For the text-containing cell, return its midpoint in (x, y) coordinate format. 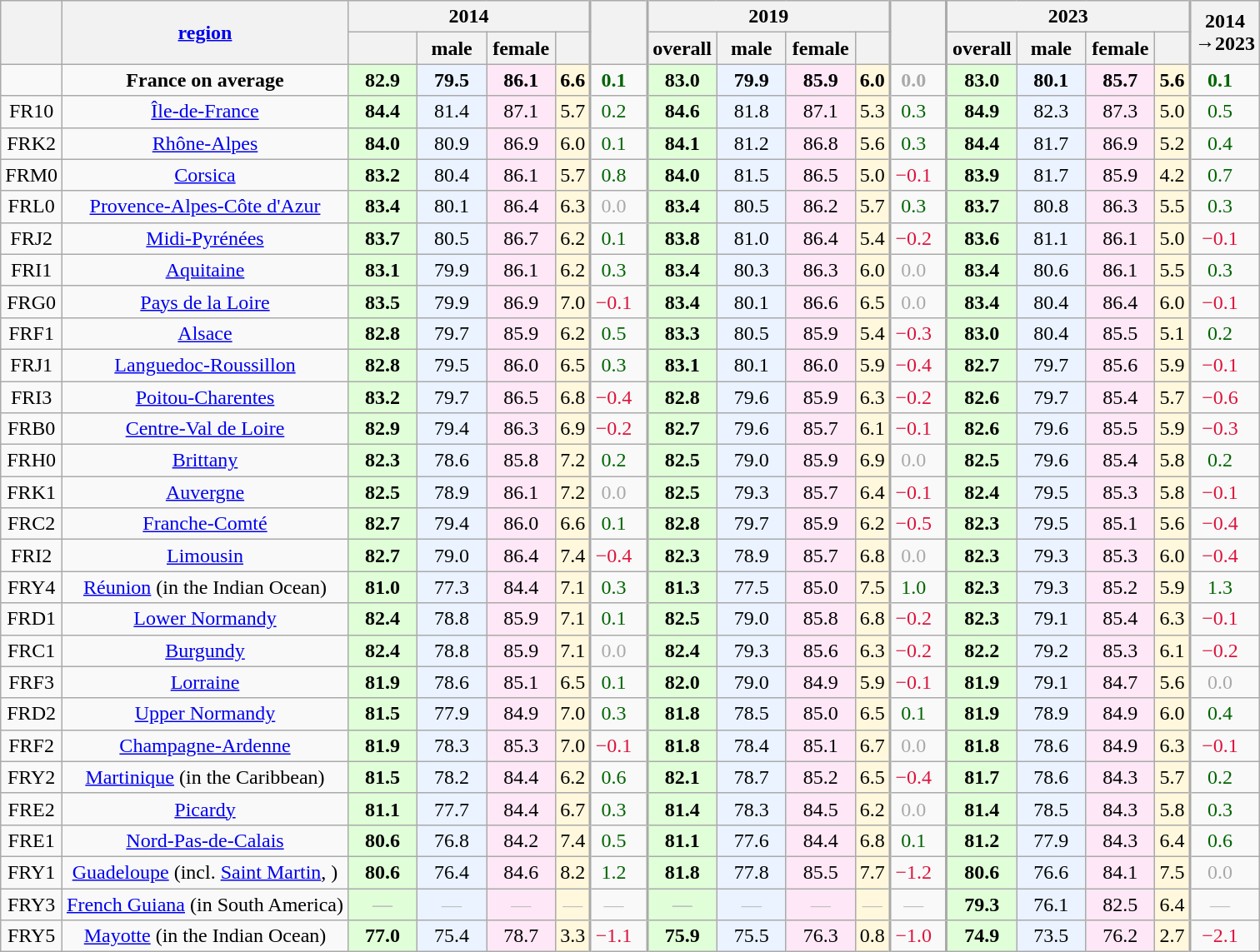
region (205, 32)
77.0 (382, 936)
86.8 (820, 143)
FRY5 (32, 936)
Lower Normandy (205, 619)
75.9 (682, 936)
Réunion (in the Indian Ocean) (205, 587)
80.9 (452, 143)
Corsica (205, 175)
Rhône-Alpes (205, 143)
FRL0 (32, 207)
FRY3 (32, 904)
77.5 (752, 587)
−2.1 (1225, 936)
5.2 (1172, 143)
Alsace (205, 333)
Upper Normandy (205, 714)
FRD2 (32, 714)
77.7 (452, 809)
82.2 (982, 650)
0.7 (1225, 175)
−1.2 (918, 872)
FRY2 (32, 777)
−1.1 (618, 936)
83.9 (982, 175)
7.7 (872, 872)
81.3 (682, 587)
Burgundy (205, 650)
Île-de-France (205, 112)
FRY1 (32, 872)
FRI3 (32, 397)
75.5 (752, 936)
FRC2 (32, 524)
France on average (205, 80)
−1.0 (918, 936)
83.8 (682, 238)
FRE2 (32, 809)
5.3 (872, 112)
74.9 (982, 936)
1.2 (618, 872)
84.5 (820, 809)
86.6 (820, 302)
79.2 (1052, 650)
FRF2 (32, 745)
76.4 (452, 872)
76.1 (1052, 904)
2014→2023 (1225, 32)
Picardy (205, 809)
FRD1 (32, 619)
Martinique (in the Caribbean) (205, 777)
5.1 (1172, 333)
4.2 (1172, 175)
French Guiana (in South America) (205, 904)
Provence-Alpes-Côte d'Azur (205, 207)
80.3 (752, 270)
FRK1 (32, 492)
2014 (468, 17)
Lorraine (205, 682)
FRI1 (32, 270)
76.8 (452, 840)
2019 (768, 17)
86.7 (522, 238)
Poitou-Charentes (205, 397)
FRG0 (32, 302)
Brittany (205, 461)
Midi-Pyrénées (205, 238)
Languedoc-Roussillon (205, 365)
Nord-Pas-de-Calais (205, 840)
FRB0 (32, 429)
FRF3 (32, 682)
76.3 (820, 936)
83.5 (382, 302)
83.3 (682, 333)
FRI2 (32, 556)
Mayotte (in the Indian Ocean) (205, 936)
FRE1 (32, 840)
82.1 (682, 777)
80.8 (1052, 207)
86.2 (820, 207)
2023 (1068, 17)
FRK2 (32, 143)
FRM0 (32, 175)
Franche-Comté (205, 524)
Guadeloupe (incl. Saint Martin, ) (205, 872)
77.6 (752, 840)
73.5 (1052, 936)
FRJ2 (32, 238)
84.2 (522, 840)
Limousin (205, 556)
82.0 (682, 682)
83.6 (982, 238)
1.0 (918, 587)
75.4 (452, 936)
2.7 (1172, 936)
Aquitaine (205, 270)
Auvergne (205, 492)
Pays de la Loire (205, 302)
87.3 (1120, 112)
84.7 (1120, 682)
78.2 (452, 777)
1.3 (1225, 587)
76.6 (1052, 872)
FRJ1 (32, 365)
FRH0 (32, 461)
FRF1 (32, 333)
76.2 (1120, 936)
FR10 (32, 112)
−0.5 (918, 524)
Centre-Val de Loire (205, 429)
77.8 (752, 872)
FRC1 (32, 650)
3.3 (573, 936)
−0.6 (1225, 397)
78.4 (752, 745)
77.3 (452, 587)
8.2 (573, 872)
FRY4 (32, 587)
Champagne-Ardenne (205, 745)
